Detect which cell encompasses the target text, then output its (X, Y) center coordinate. 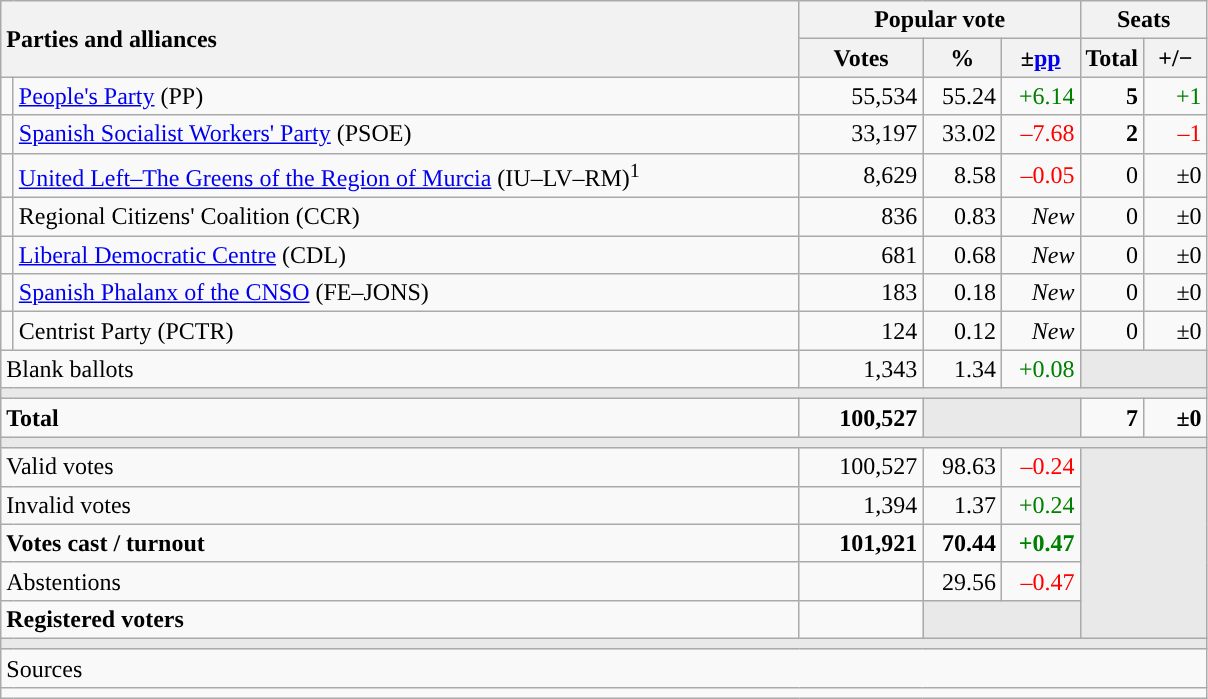
+6.14 (1040, 96)
8,629 (861, 176)
Votes cast / turnout (400, 543)
55,534 (861, 96)
0.18 (962, 293)
0.83 (962, 217)
Valid votes (400, 467)
Centrist Party (PCTR) (406, 331)
+/− (1176, 58)
Votes (861, 58)
7 (1112, 418)
+0.24 (1040, 505)
101,921 (861, 543)
+1 (1176, 96)
183 (861, 293)
836 (861, 217)
33.02 (962, 134)
55.24 (962, 96)
Spanish Socialist Workers' Party (PSOE) (406, 134)
Registered voters (400, 619)
29.56 (962, 581)
Invalid votes (400, 505)
1.34 (962, 369)
Seats (1144, 20)
Abstentions (400, 581)
Spanish Phalanx of the CNSO (FE–JONS) (406, 293)
124 (861, 331)
Regional Citizens' Coalition (CCR) (406, 217)
Liberal Democratic Centre (CDL) (406, 255)
0.12 (962, 331)
1,343 (861, 369)
United Left–The Greens of the Region of Murcia (IU–LV–RM)1 (406, 176)
5 (1112, 96)
2 (1112, 134)
+0.47 (1040, 543)
1,394 (861, 505)
±pp (1040, 58)
70.44 (962, 543)
0.68 (962, 255)
Popular vote (940, 20)
Blank ballots (400, 369)
% (962, 58)
–0.47 (1040, 581)
Parties and alliances (400, 39)
Sources (604, 668)
–1 (1176, 134)
–0.05 (1040, 176)
People's Party (PP) (406, 96)
+0.08 (1040, 369)
8.58 (962, 176)
1.37 (962, 505)
–7.68 (1040, 134)
98.63 (962, 467)
681 (861, 255)
–0.24 (1040, 467)
33,197 (861, 134)
